Pinpoint the cell where the given text exists, returning its [X, Y] midpoint coordinate. 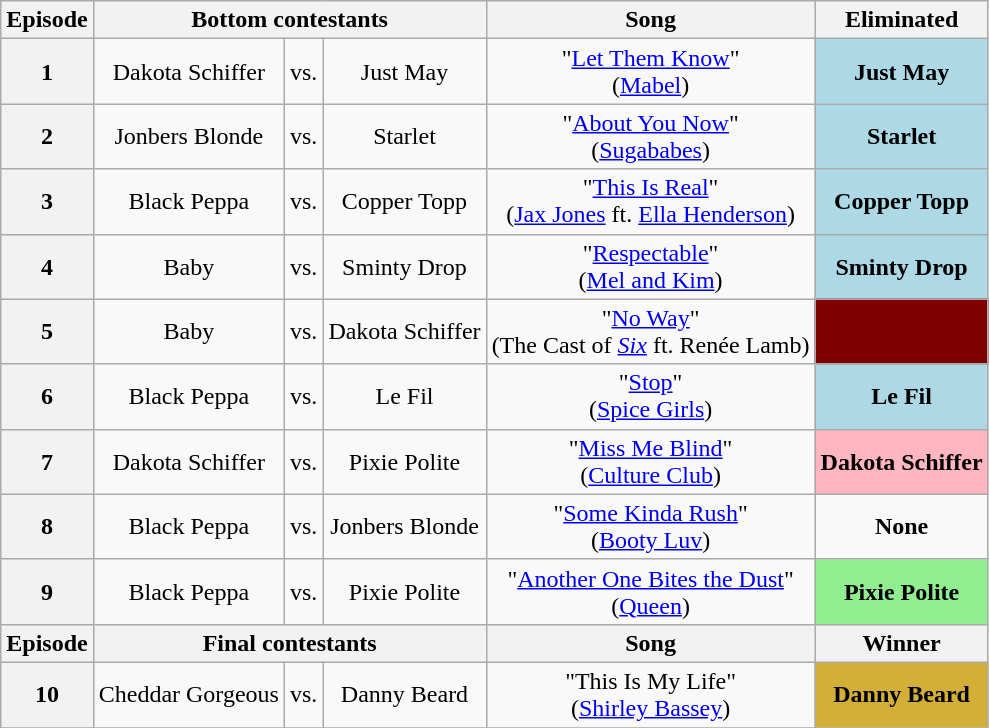
7 [47, 462]
"About You Now"(Sugababes) [650, 136]
"No Way"(The Cast of Six ft. Renée Lamb) [650, 332]
Bottom contestants [290, 20]
3 [47, 202]
"Let Them Know"(Mabel) [650, 72]
1 [47, 72]
Winner [902, 643]
10 [47, 694]
"Respectable"(Mel and Kim) [650, 266]
9 [47, 592]
"Miss Me Blind"(Culture Club) [650, 462]
Cheddar Gorgeous [188, 694]
"This Is Real"(Jax Jones ft. Ella Henderson) [650, 202]
2 [47, 136]
Eliminated [902, 20]
6 [47, 396]
5 [47, 332]
"Some Kinda Rush"(Booty Luv) [650, 526]
Final contestants [290, 643]
4 [47, 266]
"This Is My Life"(Shirley Bassey) [650, 694]
"Another One Bites the Dust"(Queen) [650, 592]
None [902, 526]
"Stop"(Spice Girls) [650, 396]
8 [47, 526]
